From the cell containing the given text, extract its center point as (X, Y) coordinate. 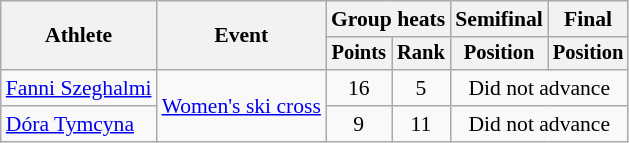
5 (422, 88)
Final (588, 19)
9 (359, 124)
Rank (422, 54)
Women's ski cross (242, 106)
Fanni Szeghalmi (79, 88)
Group heats (388, 19)
16 (359, 88)
Semifinal (499, 19)
Points (359, 54)
Event (242, 36)
11 (422, 124)
Athlete (79, 36)
Dóra Tymcyna (79, 124)
